Return the (X, Y) coordinate for the center point of the cell that contains the specified text.  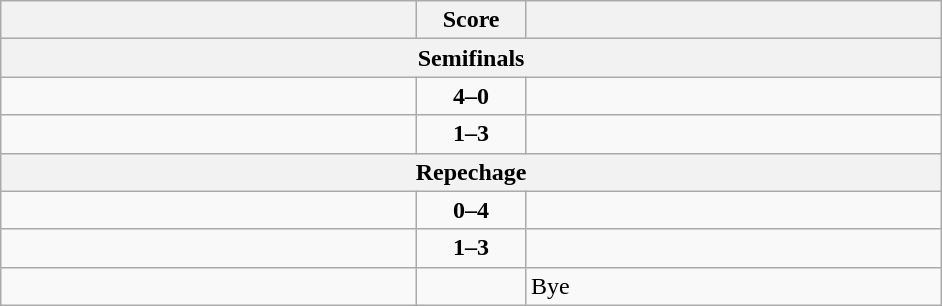
4–0 (472, 96)
Score (472, 20)
Repechage (472, 172)
Semifinals (472, 58)
Bye (733, 286)
0–4 (472, 210)
